Scan for the cell matching the given text and deliver its (X, Y) coordinate at center. 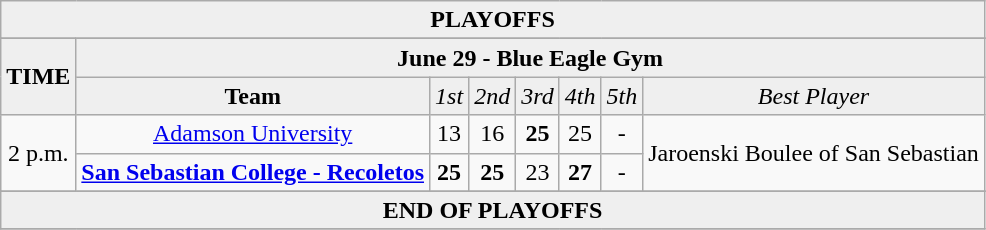
27 (580, 172)
San Sebastian College - Recoletos (253, 172)
5th (622, 96)
Best Player (814, 96)
Team (253, 96)
3rd (538, 96)
2nd (492, 96)
June 29 - Blue Eagle Gym (530, 58)
13 (450, 134)
23 (538, 172)
Jaroenski Boulee of San Sebastian (814, 153)
TIME (38, 77)
4th (580, 96)
END OF PLAYOFFS (493, 210)
Adamson University (253, 134)
16 (492, 134)
1st (450, 96)
2 p.m. (38, 153)
PLAYOFFS (493, 20)
